Provide the [X, Y] coordinate of the cell's center where the given text is located.  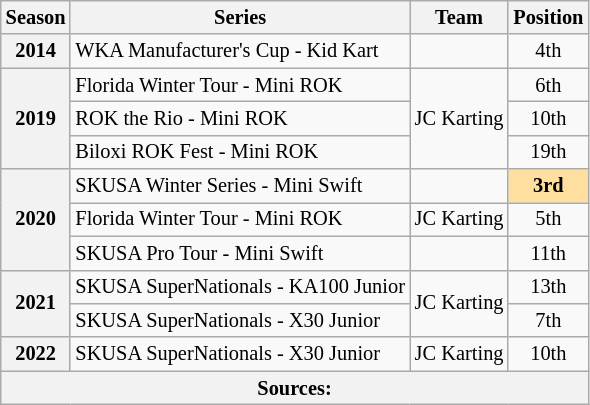
Team [460, 17]
Season [36, 17]
SKUSA Winter Series - Mini Swift [240, 186]
Series [240, 17]
Position [548, 17]
Biloxi ROK Fest - Mini ROK [240, 152]
11th [548, 253]
Sources: [295, 388]
4th [548, 51]
ROK the Rio - Mini ROK [240, 118]
2020 [36, 220]
2021 [36, 304]
6th [548, 85]
2014 [36, 51]
WKA Manufacturer's Cup - Kid Kart [240, 51]
7th [548, 320]
5th [548, 219]
2022 [36, 354]
13th [548, 287]
3rd [548, 186]
2019 [36, 118]
SKUSA Pro Tour - Mini Swift [240, 253]
19th [548, 152]
SKUSA SuperNationals - KA100 Junior [240, 287]
